Search for the cell housing the specified text and yield its [x, y] center coordinate. 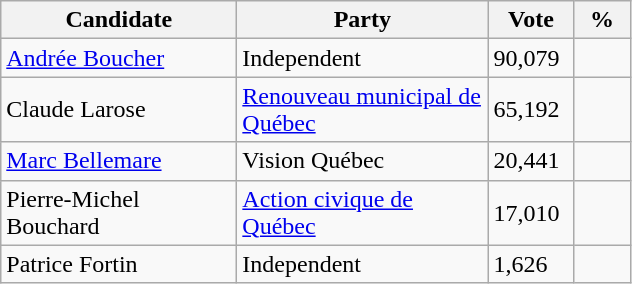
Vision Québec [362, 161]
20,441 [531, 161]
Marc Bellemare [119, 161]
Vote [531, 20]
Patrice Fortin [119, 264]
17,010 [531, 212]
65,192 [531, 110]
Renouveau municipal de Québec [362, 110]
Candidate [119, 20]
Andrée Boucher [119, 58]
90,079 [531, 58]
Claude Larose [119, 110]
Action civique de Québec [362, 212]
% [602, 20]
Pierre-Michel Bouchard [119, 212]
Party [362, 20]
1,626 [531, 264]
